Find where the given text appears and provide that cell's center as (x, y) coordinate. 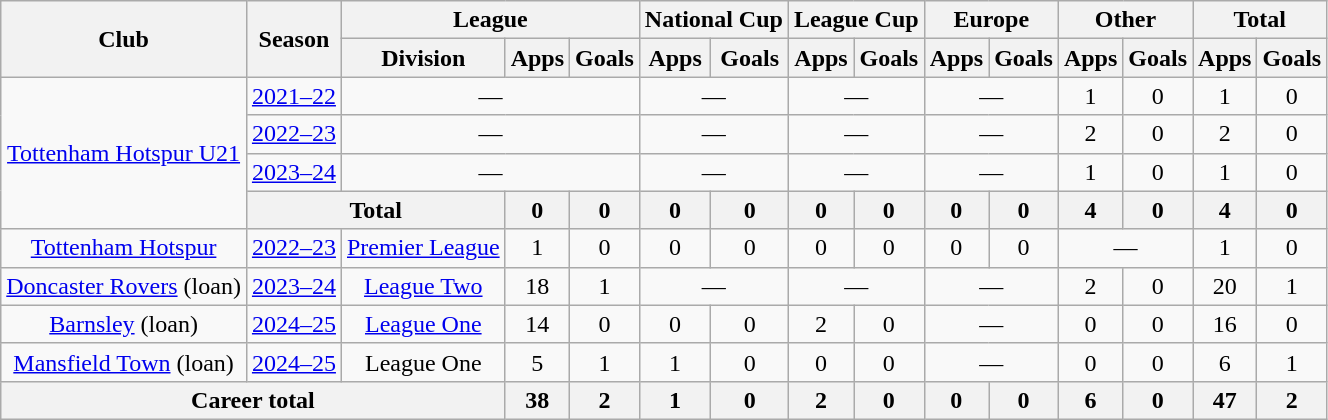
14 (537, 324)
18 (537, 286)
5 (537, 362)
Doncaster Rovers (loan) (124, 286)
16 (1225, 324)
Season (294, 39)
League Cup (856, 20)
Tottenham Hotspur (124, 248)
2021–22 (294, 96)
Tottenham Hotspur U21 (124, 153)
Mansfield Town (loan) (124, 362)
League Two (423, 286)
Career total (253, 400)
Club (124, 39)
Premier League (423, 248)
League (490, 20)
Other (1125, 20)
38 (537, 400)
20 (1225, 286)
National Cup (714, 20)
Europe (991, 20)
47 (1225, 400)
Division (423, 58)
Barnsley (loan) (124, 324)
